For the text-containing cell, return its midpoint in [x, y] coordinate format. 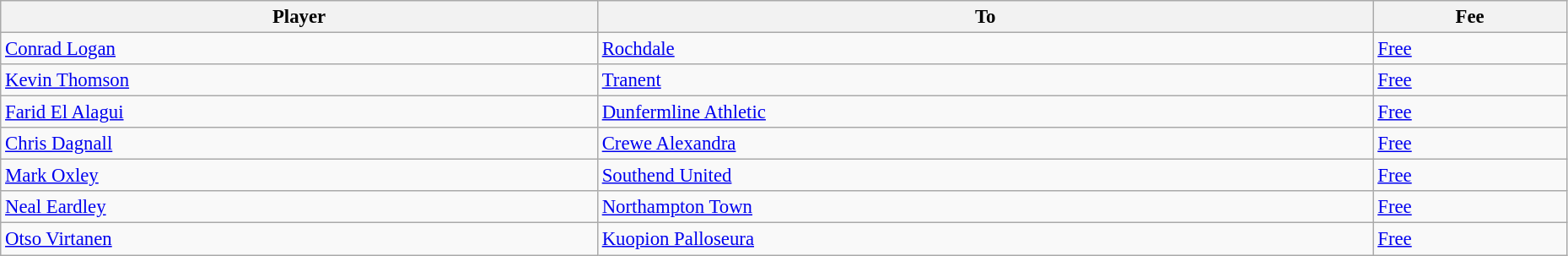
Fee [1469, 17]
Conrad Logan [299, 49]
Northampton Town [985, 207]
To [985, 17]
Neal Eardley [299, 207]
Otso Virtanen [299, 239]
Tranent [985, 80]
Crewe Alexandra [985, 144]
Kevin Thomson [299, 80]
Mark Oxley [299, 176]
Southend United [985, 176]
Player [299, 17]
Rochdale [985, 49]
Kuopion Palloseura [985, 239]
Chris Dagnall [299, 144]
Farid El Alagui [299, 112]
Dunfermline Athletic [985, 112]
